Search for the cell housing the specified text and yield its (x, y) center coordinate. 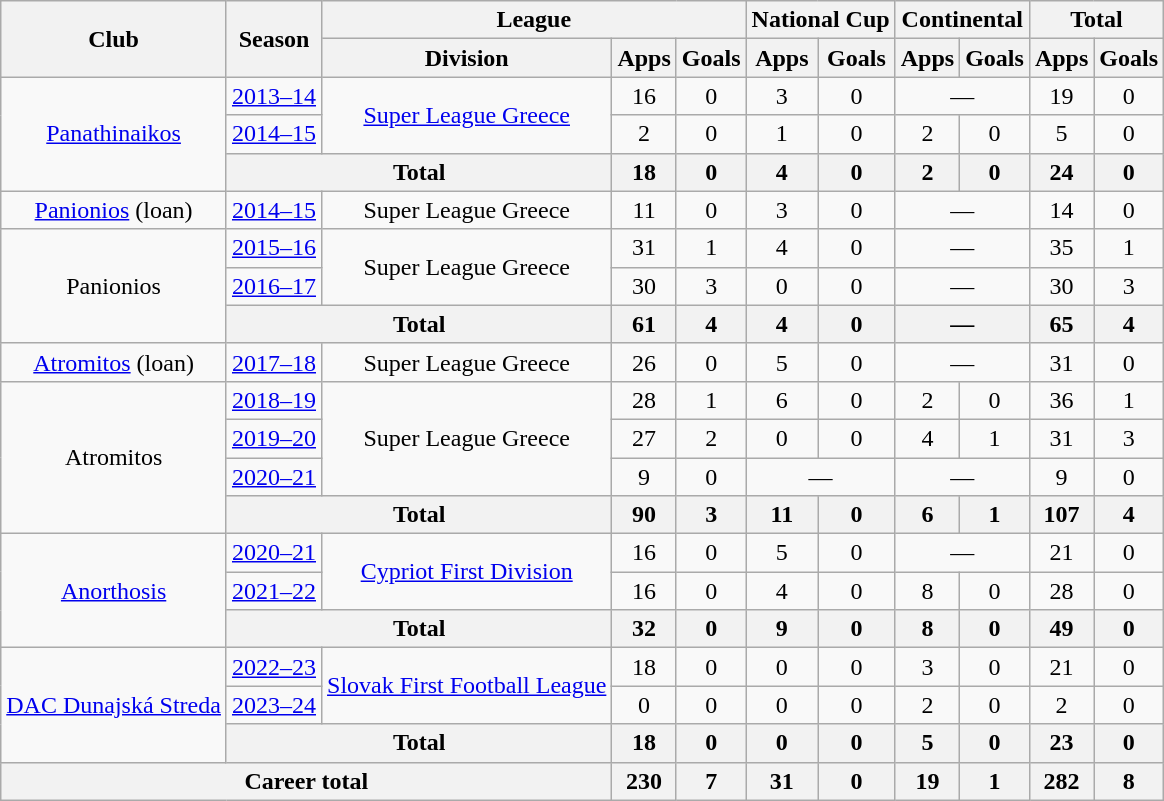
Slovak First Football League (467, 686)
7 (711, 781)
Panathinaikos (114, 134)
2015–16 (274, 248)
2017–18 (274, 362)
107 (1061, 515)
2013–14 (274, 96)
65 (1061, 324)
27 (644, 438)
DAC Dunajská Streda (114, 705)
Atromitos (114, 457)
Panionios (loan) (114, 210)
32 (644, 629)
49 (1061, 629)
26 (644, 362)
National Cup (820, 20)
2021–22 (274, 591)
14 (1061, 210)
2018–19 (274, 400)
Panionios (114, 286)
35 (1061, 248)
23 (1061, 743)
2016–17 (274, 286)
230 (644, 781)
Club (114, 39)
36 (1061, 400)
Cypriot First Division (467, 572)
Continental (962, 20)
90 (644, 515)
Atromitos (loan) (114, 362)
Career total (306, 781)
League (534, 20)
2022–23 (274, 667)
61 (644, 324)
2019–20 (274, 438)
Season (274, 39)
Anorthosis (114, 591)
2023–24 (274, 705)
282 (1061, 781)
Division (467, 58)
24 (1061, 172)
